Return the (x, y) coordinate for the center point of the cell that contains the specified text.  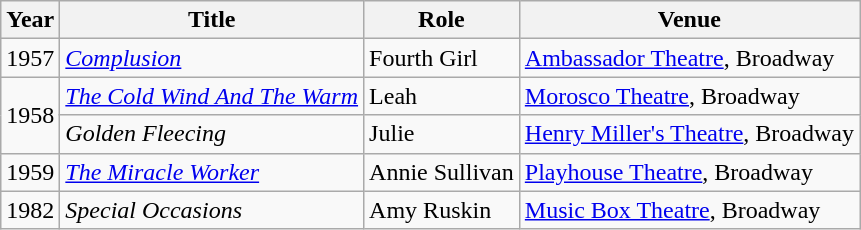
Golden Fleecing (212, 134)
Music Box Theatre, Broadway (689, 210)
1959 (30, 172)
Role (442, 20)
1958 (30, 115)
Complusion (212, 58)
Special Occasions (212, 210)
1982 (30, 210)
Henry Miller's Theatre, Broadway (689, 134)
The Cold Wind And The Warm (212, 96)
Fourth Girl (442, 58)
Playhouse Theatre, Broadway (689, 172)
Julie (442, 134)
Annie Sullivan (442, 172)
The Miracle Worker (212, 172)
Ambassador Theatre, Broadway (689, 58)
Amy Ruskin (442, 210)
Morosco Theatre, Broadway (689, 96)
Venue (689, 20)
Title (212, 20)
Year (30, 20)
1957 (30, 58)
Leah (442, 96)
